Capture the cell that displays the provided text and extract its (x, y) central coordinate. 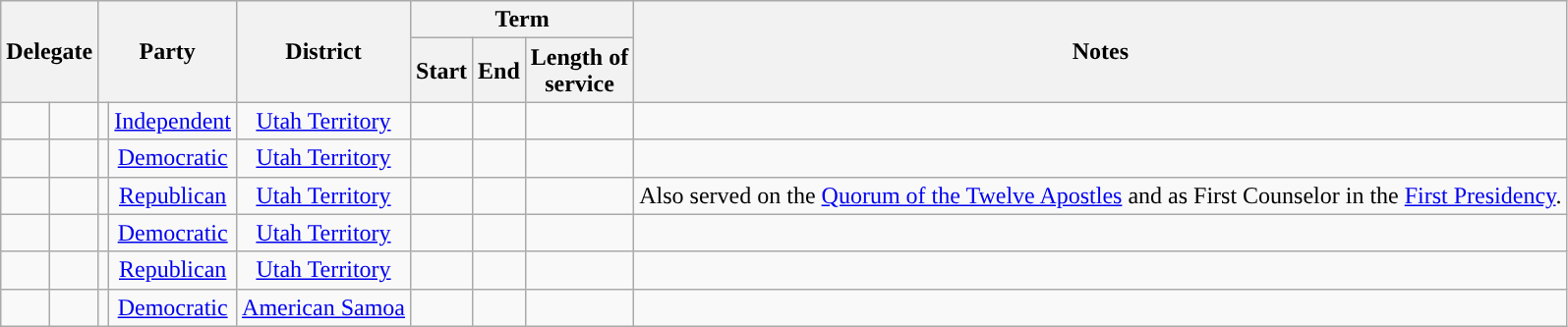
Term (523, 20)
Length ofservice (579, 71)
Notes (1101, 51)
Delegate (49, 51)
Independent (173, 121)
Start (442, 71)
American Samoa (324, 307)
Party (167, 51)
District (324, 51)
End (499, 71)
Also served on the Quorum of the Twelve Apostles and as First Counselor in the First Presidency. (1101, 195)
